Return the [X, Y] coordinate for the center point of the cell that contains the specified text.  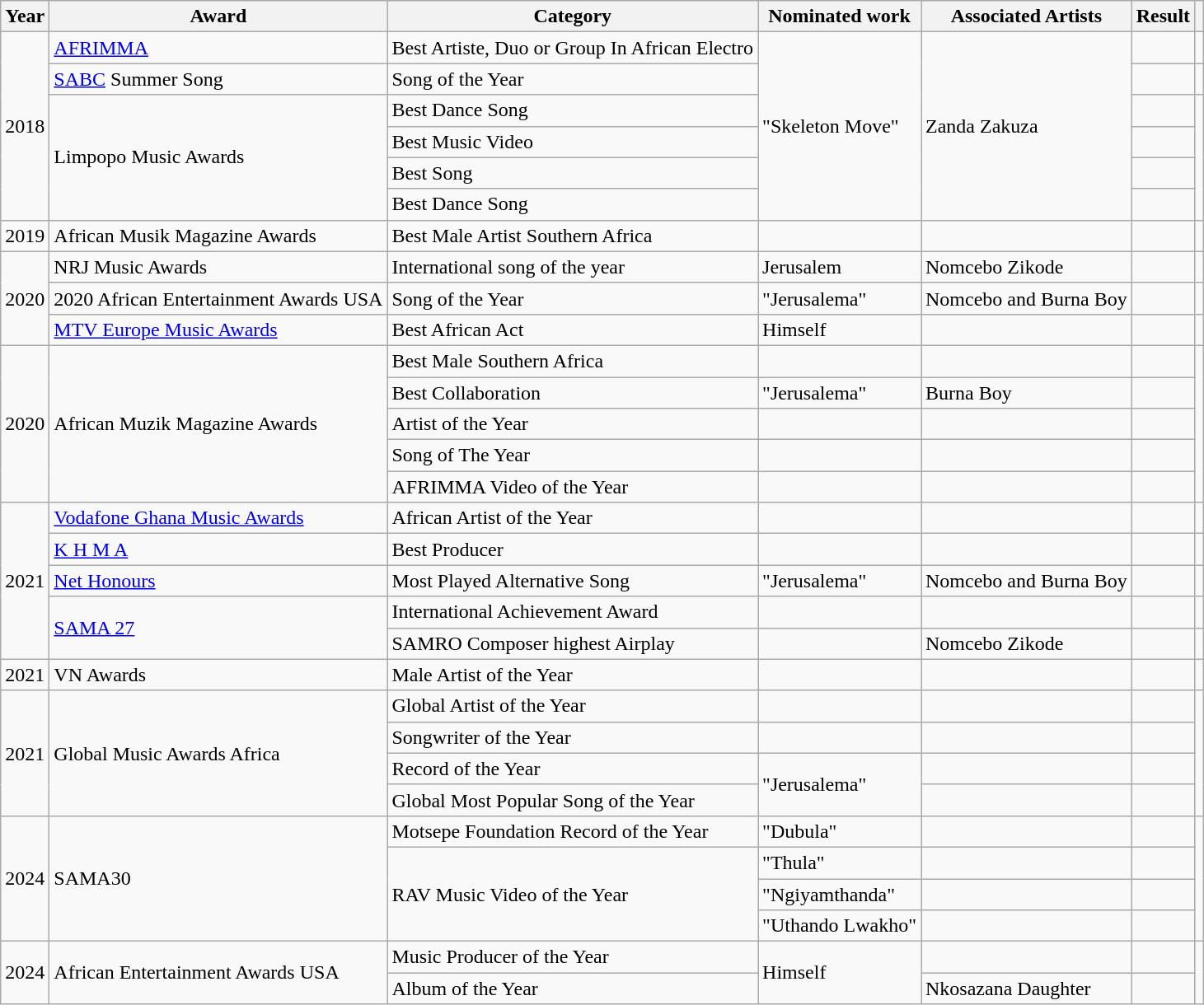
"Skeleton Move" [840, 126]
"Dubula" [840, 831]
MTV Europe Music Awards [218, 330]
"Ngiyamthanda" [840, 894]
SAMA30 [218, 878]
NRJ Music Awards [218, 267]
Album of the Year [573, 989]
2020 African Entertainment Awards USA [218, 298]
Associated Artists [1027, 16]
Net Honours [218, 581]
2019 [25, 236]
Vodafone Ghana Music Awards [218, 518]
"Uthando Lwakho" [840, 926]
Global Music Awards Africa [218, 753]
2018 [25, 126]
SAMRO Composer highest Airplay [573, 643]
Artist of the Year [573, 424]
Best Male Southern Africa [573, 361]
VN Awards [218, 675]
Male Artist of the Year [573, 675]
African Muzik Magazine Awards [218, 423]
SABC Summer Song [218, 79]
Nkosazana Daughter [1027, 989]
Record of the Year [573, 769]
Song of The Year [573, 456]
Jerusalem [840, 267]
Year [25, 16]
Motsepe Foundation Record of the Year [573, 831]
K H M A [218, 549]
Zanda Zakuza [1027, 126]
Global Most Popular Song of the Year [573, 800]
Burna Boy [1027, 393]
Best Producer [573, 549]
Award [218, 16]
African Artist of the Year [573, 518]
Best Song [573, 173]
Global Artist of the Year [573, 706]
International song of the year [573, 267]
Best Music Video [573, 142]
Most Played Alternative Song [573, 581]
Best Collaboration [573, 393]
International Achievement Award [573, 612]
African Musik Magazine Awards [218, 236]
Category [573, 16]
Best Artiste, Duo or Group In African Electro [573, 48]
Music Producer of the Year [573, 957]
Best African Act [573, 330]
AFRIMMA Video of the Year [573, 487]
AFRIMMA [218, 48]
Result [1163, 16]
Limpopo Music Awards [218, 157]
Best Male Artist Southern Africa [573, 236]
RAV Music Video of the Year [573, 894]
SAMA 27 [218, 628]
African Entertainment Awards USA [218, 973]
Songwriter of the Year [573, 737]
"Thula" [840, 862]
Nominated work [840, 16]
